For the text-containing cell, return its midpoint in (x, y) coordinate format. 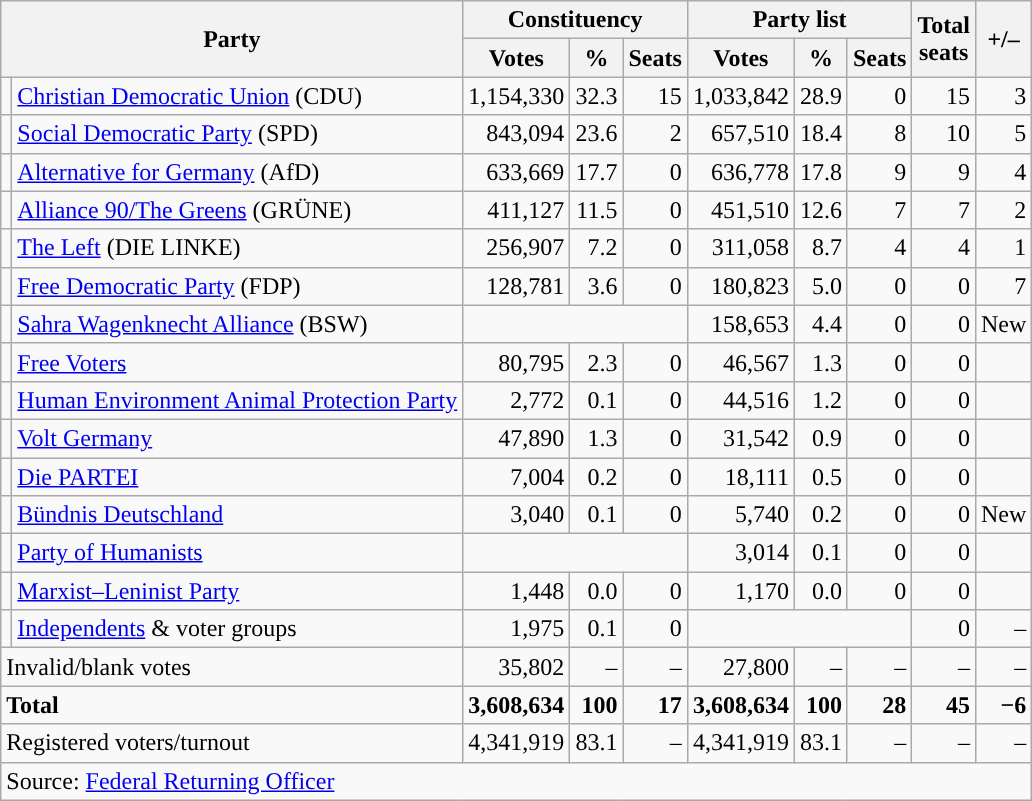
Volt Germany (238, 438)
Invalid/blank votes (232, 667)
Source: Federal Returning Officer (516, 781)
Free Voters (238, 362)
Alliance 90/The Greens (GRÜNE) (238, 210)
1,448 (516, 591)
23.6 (596, 134)
7,004 (516, 477)
128,781 (516, 286)
3,040 (516, 515)
3,014 (740, 553)
Social Democratic Party (SPD) (238, 134)
Party (232, 39)
Alternative for Germany (AfD) (238, 172)
10 (944, 134)
17 (655, 705)
31,542 (740, 438)
35,802 (516, 667)
7.2 (596, 248)
1,170 (740, 591)
0.5 (820, 477)
843,094 (516, 134)
47,890 (516, 438)
The Left (DIE LINKE) (238, 248)
8 (879, 134)
3 (1003, 96)
411,127 (516, 210)
5.0 (820, 286)
28.9 (820, 96)
8.7 (820, 248)
657,510 (740, 134)
1,154,330 (516, 96)
Totalseats (944, 39)
Sahra Wagenknecht Alliance (BSW) (238, 324)
Total (232, 705)
180,823 (740, 286)
Constituency (576, 20)
5 (1003, 134)
28 (879, 705)
17.8 (820, 172)
17.7 (596, 172)
11.5 (596, 210)
18,111 (740, 477)
Die PARTEI (238, 477)
5,740 (740, 515)
0.9 (820, 438)
Christian Democratic Union (CDU) (238, 96)
4.4 (820, 324)
Party of Humanists (238, 553)
311,058 (740, 248)
−6 (1003, 705)
2,772 (516, 400)
2.3 (596, 362)
12.6 (820, 210)
Free Democratic Party (FDP) (238, 286)
Party list (800, 20)
45 (944, 705)
Independents & voter groups (238, 629)
+/– (1003, 39)
27,800 (740, 667)
18.4 (820, 134)
Registered voters/turnout (232, 743)
1.2 (820, 400)
Bündnis Deutschland (238, 515)
158,653 (740, 324)
633,669 (516, 172)
Human Environment Animal Protection Party (238, 400)
1,975 (516, 629)
46,567 (740, 362)
636,778 (740, 172)
3.6 (596, 286)
80,795 (516, 362)
256,907 (516, 248)
1,033,842 (740, 96)
32.3 (596, 96)
Marxist–Leninist Party (238, 591)
44,516 (740, 400)
1 (1003, 248)
451,510 (740, 210)
